Capture the cell that displays the provided text and extract its (X, Y) central coordinate. 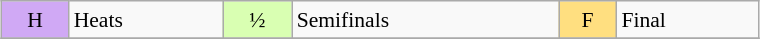
F (588, 20)
Final (687, 20)
½ (258, 20)
Semifinals (426, 20)
Heats (146, 20)
H (36, 20)
